Extract the (x, y) coordinate from the center of the cell holding the provided text.  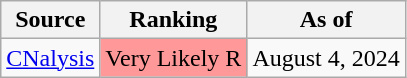
Very Likely R (174, 58)
CNalysis (50, 58)
Ranking (174, 20)
Source (50, 20)
As of (326, 20)
August 4, 2024 (326, 58)
